Detect which cell encompasses the target text, then output its [X, Y] center coordinate. 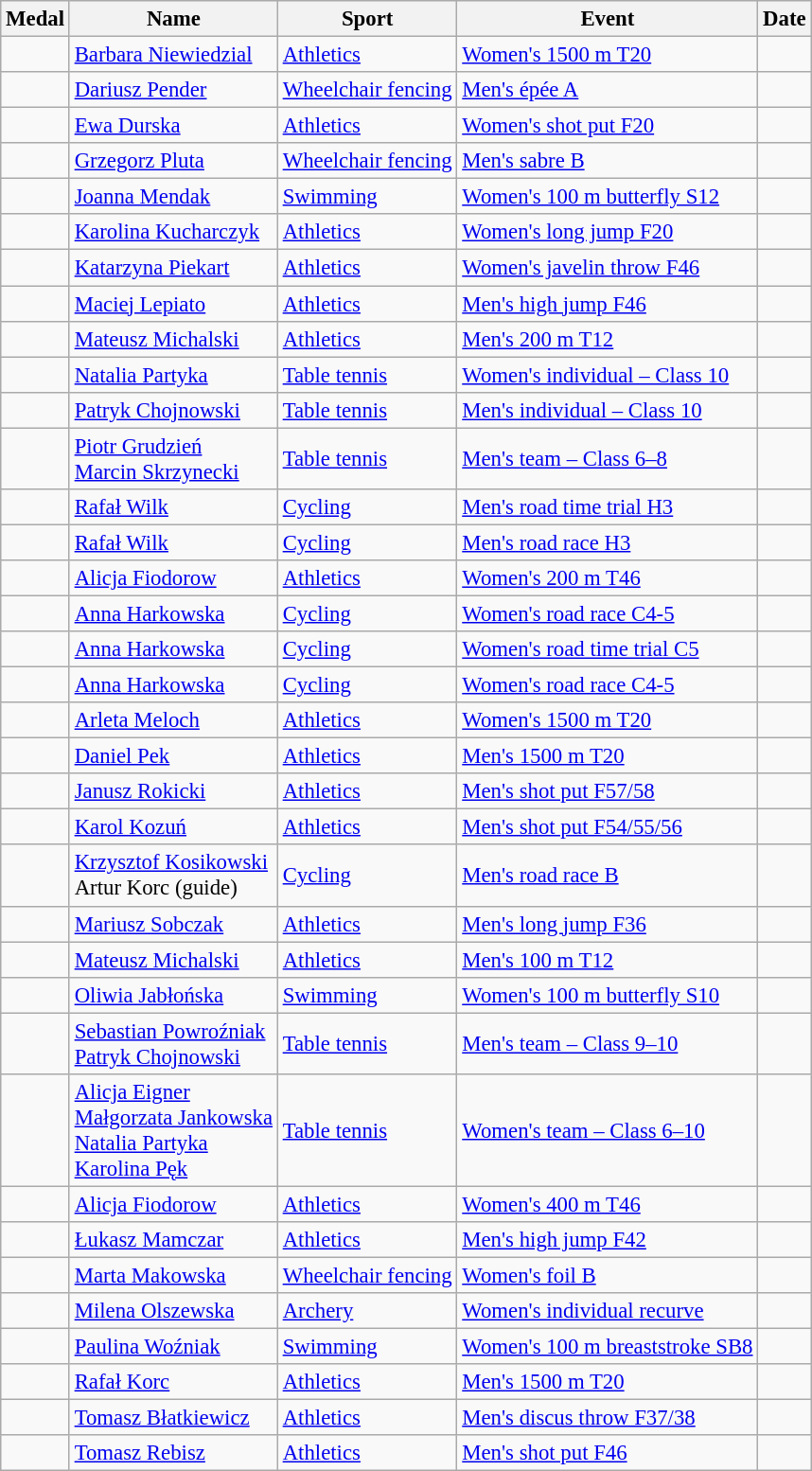
Women's foil B [608, 1275]
Barbara Niewiedzial [173, 55]
Women's long jump F20 [608, 232]
Men's sabre B [608, 161]
Women's 200 m T46 [608, 578]
Grzegorz Pluta [173, 161]
Tomasz Rebisz [173, 1453]
Men's team – Class 9–10 [608, 1043]
Women's 100 m breaststroke SB8 [608, 1347]
Arleta Meloch [173, 720]
Men's road race B [608, 877]
Oliwia Jabłońska [173, 995]
Men's 200 m T12 [608, 339]
Łukasz Mamczar [173, 1240]
Patryk Chojnowski [173, 410]
Karolina Kucharczyk [173, 232]
Women's team – Class 6–10 [608, 1130]
Women's individual – Class 10 [608, 375]
Women's 100 m butterfly S10 [608, 995]
Krzysztof KosikowskiArtur Korc (guide) [173, 877]
Event [608, 19]
Natalia Partyka [173, 375]
Tomasz Błatkiewicz [173, 1418]
Women's shot put F20 [608, 126]
Men's road race H3 [608, 542]
Milena Olszewska [173, 1311]
Ewa Durska [173, 126]
Sebastian PowroźniakPatryk Chojnowski [173, 1043]
Men's long jump F36 [608, 924]
Sport [367, 19]
Archery [367, 1311]
Women's 400 m T46 [608, 1204]
Daniel Pek [173, 756]
Rafał Korc [173, 1382]
Women's individual recurve [608, 1311]
Men's shot put F54/55/56 [608, 827]
Janusz Rokicki [173, 791]
Medal [36, 19]
Date [785, 19]
Men's high jump F42 [608, 1240]
Marta Makowska [173, 1275]
Men's shot put F46 [608, 1453]
Men's épée A [608, 90]
Mariusz Sobczak [173, 924]
Women's road time trial C5 [608, 649]
Women's 100 m butterfly S12 [608, 197]
Men's road time trial H3 [608, 507]
Men's team – Class 6–8 [608, 458]
Dariusz Pender [173, 90]
Joanna Mendak [173, 197]
Men's high jump F46 [608, 304]
Men's 100 m T12 [608, 960]
Men's discus throw F37/38 [608, 1418]
Karol Kozuń [173, 827]
Maciej Lepiato [173, 304]
Women's javelin throw F46 [608, 268]
Alicja EignerMałgorzata JankowskaNatalia PartykaKarolina Pęk [173, 1130]
Men's individual – Class 10 [608, 410]
Name [173, 19]
Paulina Woźniak [173, 1347]
Men's shot put F57/58 [608, 791]
Piotr GrudzieńMarcin Skrzynecki [173, 458]
Katarzyna Piekart [173, 268]
